Capture the cell that displays the provided text and extract its (x, y) central coordinate. 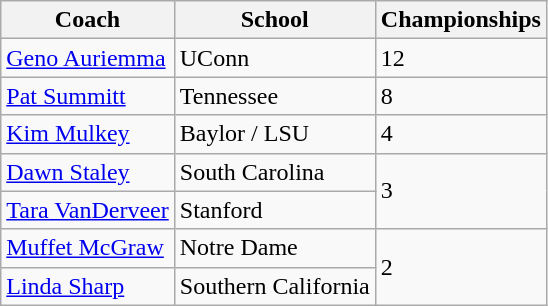
4 (460, 134)
Southern California (274, 286)
Pat Summitt (88, 96)
2 (460, 267)
Stanford (274, 210)
Notre Dame (274, 248)
8 (460, 96)
School (274, 20)
Muffet McGraw (88, 248)
3 (460, 191)
South Carolina (274, 172)
Tennessee (274, 96)
Kim Mulkey (88, 134)
Linda Sharp (88, 286)
Tara VanDerveer (88, 210)
Dawn Staley (88, 172)
Geno Auriemma (88, 58)
Coach (88, 20)
Championships (460, 20)
12 (460, 58)
UConn (274, 58)
Baylor / LSU (274, 134)
